Output the (X, Y) coordinate of the center of the cell containing the given text.  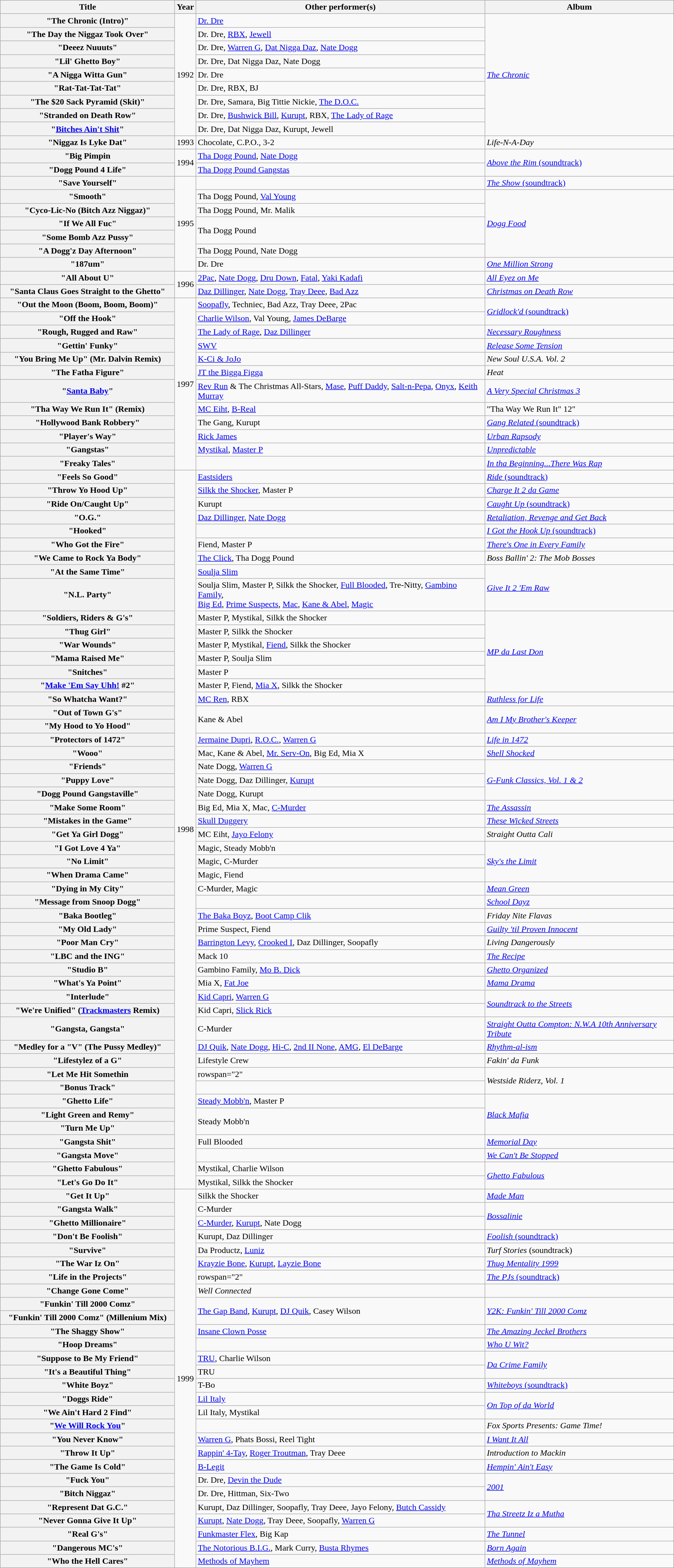
Tha Streetz Iz a Mutha (579, 1514)
Jermaine Dupri, R.O.C., Warren G (341, 740)
1997 (186, 384)
TRU (341, 1372)
"Wooo" (87, 753)
Barrington Levy, Crooked I, Daz Dillinger, Soopafly (341, 943)
"Hoop Dreams" (87, 1345)
Mac, Kane & Abel, Mr. Serv-On, Big Ed, Mia X (341, 753)
Mean Green (579, 889)
Master P (341, 672)
Ride (soundtrack) (579, 477)
"Medley for a "V" (The Pussy Medley)" (87, 1047)
"Gangstas" (87, 450)
Sky's the Limit (579, 862)
Title (87, 7)
Heat (579, 372)
"My Old Lady" (87, 929)
MC Eiht, Jayo Felony (341, 834)
"187um" (87, 264)
"The Game Is Cold" (87, 1466)
"A Nigga Witta Gun" (87, 75)
"Baka Bootleg" (87, 916)
"War Wounds" (87, 645)
"Get It Up" (87, 1196)
Introduction to Mackin (579, 1453)
Fakin' da Funk (579, 1060)
"Represent Dat G.C." (87, 1507)
"Throw Yo Hood Up" (87, 490)
2001 (579, 1487)
"Santa Claus Goes Straight to the Ghetto" (87, 291)
2Pac, Nate Dogg, Dru Down, Fatal, Yaki Kadafi (341, 278)
School Dayz (579, 902)
Da Productz, Luniz (341, 1250)
Kid Capri, Warren G (341, 997)
The Click, Tha Dogg Pound (341, 558)
Soulja Slim (341, 571)
Dr. Dre, Hittman, Six-Two (341, 1493)
Black Mafia (579, 1115)
"Mistakes in the Game" (87, 821)
Nate Dogg, Daz Dillinger, Kurupt (341, 780)
"Snitches" (87, 672)
"Dying in My City" (87, 889)
Rhythm-al-ism (579, 1047)
B-Legit (341, 1466)
"Throw It Up" (87, 1453)
Dr. Dre, Warren G, Dat Nigga Daz, Nate Dogg (341, 48)
C-Murder, Magic (341, 889)
"Funkin' Till 2000 Comz" (Millenium Mix) (87, 1318)
Fiend, Master P (341, 544)
Funkmaster Flex, Big Kap (341, 1534)
Rick James (341, 436)
1994 (186, 162)
Daz Dillinger, Nate Dogg, Tray Deee, Bad Azz (341, 291)
"The Shaggy Show" (87, 1331)
Mama Drama (579, 983)
Big Ed, Mia X, Mac, C-Murder (341, 807)
Silkk the Shocker, Master P (341, 490)
"We Came to Rock Ya Body" (87, 558)
Mack 10 (341, 956)
Tha Dogg Pound Gangstas (341, 170)
"Don't Be Foolish" (87, 1236)
Who U Wit? (579, 1345)
Kurupt, Nate Dogg, Tray Deee, Soopafly, Warren G (341, 1521)
"Rat-Tat-Tat-Tat" (87, 88)
Made Man (579, 1196)
Ruthless for Life (579, 699)
Album (579, 7)
Urban Rapsody (579, 436)
Gang Related (soundtrack) (579, 423)
1998 (186, 830)
Ghetto Fabulous (579, 1175)
"Gangsta Shit" (87, 1142)
The Lady of Rage, Daz Dillinger (341, 332)
The PJs (soundtrack) (579, 1277)
"Gangsta Walk" (87, 1209)
Kurupt (341, 504)
Fox Sports Presents: Game Time! (579, 1426)
Steady Mobb'n (341, 1121)
"You Bring Me Up" (Mr. Dalvin Remix) (87, 359)
"Out of Town G's" (87, 713)
Rappin' 4-Tay, Roger Troutman, Tray Deee (341, 1453)
"Feels So Good" (87, 477)
"Some Bomb Azz Pussy" (87, 237)
Gridlock'd (soundtrack) (579, 311)
"Mama Raised Me" (87, 658)
Silkk the Shocker (341, 1196)
Unpredictable (579, 450)
Kid Capri, Slick Rick (341, 1010)
"Niggaz Is Lyke Dat" (87, 142)
"Protectors of 1472" (87, 740)
1995 (186, 224)
Eastsiders (341, 477)
1992 (186, 75)
"So Whatcha Want?" (87, 699)
Hempin' Ain't Easy (579, 1466)
"Real G's" (87, 1534)
"We Ain't Hard 2 Find" (87, 1412)
The Gang, Kurupt (341, 423)
Living Dangerously (579, 943)
Charlie Wilson, Val Young, James DeBarge (341, 318)
G-Funk Classics, Vol. 1 & 2 (579, 780)
Y2K: Funkin' Till 2000 Comz (579, 1311)
"Out the Moon (Boom, Boom, Boom)" (87, 305)
"Ride On/Caught Up" (87, 504)
"Dangerous MC's" (87, 1548)
There's One in Every Family (579, 544)
"Tha Way We Run It" (Remix) (87, 409)
The Amazing Jeckel Brothers (579, 1331)
"If We All Fuc" (87, 224)
"Gangsta, Gangsta" (87, 1028)
TRU, Charlie Wilson (341, 1358)
"Message from Snoop Dogg" (87, 902)
"White Boyz" (87, 1385)
Lifestyle Crew (341, 1060)
"Bitch Niggaz" (87, 1493)
"We Will Rock You" (87, 1426)
Dr. Dre, RBX, BJ (341, 88)
"Interlude" (87, 997)
"Who Got the Fire" (87, 544)
Lil Italy, Mystikal (341, 1412)
Mystikal, Silkk the Shocker (341, 1182)
"Rough, Rugged and Raw" (87, 332)
Turf Stories (soundtrack) (579, 1250)
Well Connected (341, 1290)
"We're Unified" (Trackmasters Remix) (87, 1010)
One Million Strong (579, 264)
Master P, Soulja Slim (341, 658)
"The War Iz On" (87, 1263)
Retaliation, Revenge and Get Back (579, 517)
Charge It 2 da Game (579, 490)
Tha Dogg Pound, Val Young (341, 197)
Steady Mobb'n, Master P (341, 1101)
A Very Special Christmas 3 (579, 390)
"Bitches Ain't Shit" (87, 129)
Full Blooded (341, 1142)
Tha Dogg Pound (341, 230)
"Change Gone Come" (87, 1290)
"Soldiers, Riders & G's" (87, 618)
"All About U" (87, 278)
"Never Gonna Give It Up" (87, 1521)
Dogg Food (579, 224)
"The Day the Niggaz Took Over" (87, 34)
"Turn Me Up" (87, 1128)
Ghetto Organized (579, 970)
I Got the Hook Up (soundtrack) (579, 531)
Boss Ballin' 2: The Mob Bosses (579, 558)
"Save Yourself" (87, 183)
"My Hood to Yo Hood" (87, 726)
Mystikal, Master P (341, 450)
1999 (186, 1378)
"The Chronic (Intro)" (87, 21)
SWV (341, 345)
Master P, Mystikal, Fiend, Silkk the Shocker (341, 645)
"Poor Man Cry" (87, 943)
Other performer(s) (341, 7)
Mia X, Fat Joe (341, 983)
Dr. Dre, Devin the Dude (341, 1480)
All Eyez on Me (579, 278)
Give It 2 'Em Raw (579, 588)
"Hollywood Bank Robbery" (87, 423)
"Dogg Pound 4 Life" (87, 170)
Chocolate, C.P.O., 3-2 (341, 142)
Nate Dogg, Kurupt (341, 794)
The Assassin (579, 807)
Dr. Dre, Samara, Big Tittie Nickie, The D.O.C. (341, 102)
"Light Green and Remy" (87, 1115)
"Lifestylez of a G" (87, 1060)
"No Limit" (87, 862)
"Smooth" (87, 197)
"Thug Girl" (87, 631)
In tha Beginning...There Was Rap (579, 463)
The Tunnel (579, 1534)
"Get Ya Girl Dogg" (87, 834)
"Hooked" (87, 531)
Prime Suspect, Fiend (341, 929)
"Ghetto Life" (87, 1101)
K-Ci & JoJo (341, 359)
Bossalinie (579, 1216)
"Make Some Room" (87, 807)
"I Got Love 4 Ya" (87, 848)
C-Murder, Kurupt, Nate Dogg (341, 1223)
Necessary Roughness (579, 332)
The Recipe (579, 956)
Da Crime Family (579, 1365)
New Soul U.S.A. Vol. 2 (579, 359)
"Cyco-Lic-No (Bitch Azz Niggaz)" (87, 210)
These Wicked Streets (579, 821)
Warren G, Phats Bossi, Reel Tight (341, 1439)
Insane Clown Posse (341, 1331)
Krayzie Bone, Kurupt, Layzie Bone (341, 1263)
Friday Nite Flavas (579, 916)
Master P, Fiend, Mia X, Silkk the Shocker (341, 686)
MC Eiht, B-Real (341, 409)
We Can't Be Stopped (579, 1155)
T-Bo (341, 1385)
"Lil' Ghetto Boy" (87, 61)
Release Some Tension (579, 345)
Guilty 'til Proven Innocent (579, 929)
"Freaky Tales" (87, 463)
Straight Outta Compton: N.W.A 10th Anniversary Tribute (579, 1028)
"Big Pimpin (87, 156)
"Dogg Pound Gangstaville" (87, 794)
Memorial Day (579, 1142)
Master P, Mystikal, Silkk the Shocker (341, 618)
The Notorious B.I.G., Mark Curry, Busta Rhymes (341, 1548)
I Want It All (579, 1439)
DJ Quik, Nate Dogg, Hi-C, 2nd II None, AMG, El DeBarge (341, 1047)
Year (186, 7)
"Player's Way" (87, 436)
Dr. Dre, RBX, Jewell (341, 34)
"Santa Baby" (87, 390)
"Stranded on Death Row" (87, 115)
Daz Dillinger, Nate Dogg (341, 517)
Whiteboys (soundtrack) (579, 1385)
"Studio B" (87, 970)
"Suppose to Be My Friend" (87, 1358)
"LBC and the ING" (87, 956)
The Gap Band, Kurupt, DJ Quik, Casey Wilson (341, 1311)
"The $20 Sack Pyramid (Skit)" (87, 102)
"O.G." (87, 517)
Magic, Fiend (341, 875)
MC Ren, RBX (341, 699)
Born Again (579, 1548)
Lil Italy (341, 1399)
Straight Outta Cali (579, 834)
Foolish (soundtrack) (579, 1236)
"N.L. Party" (87, 594)
Thug Mentality 1999 (579, 1263)
Kurupt, Daz Dillinger (341, 1236)
The Baka Boyz, Boot Camp Clik (341, 916)
"Ghetto Fabulous" (87, 1169)
1996 (186, 284)
"Tha Way We Run It" 12" (579, 409)
"Deeez Nuuuts" (87, 48)
"What's Ya Point" (87, 983)
"Survive" (87, 1250)
Kurupt, Daz Dillinger, Soopafly, Tray Deee, Jayo Felony, Butch Cassidy (341, 1507)
Soulja Slim, Master P, Silkk the Shocker, Full Blooded, Tre-Nitty, Gambino Family,Big Ed, Prime Suspects, Mac, Kane & Abel, Magic (341, 594)
Above the Rim (soundtrack) (579, 162)
Kane & Abel (341, 719)
1993 (186, 142)
Shell Shocked (579, 753)
"Make 'Em Say Uhh! #2" (87, 686)
Rev Run & The Christmas All-Stars, Mase, Puff Daddy, Salt-n-Pepa, Onyx, Keith Murray (341, 390)
Christmas on Death Row (579, 291)
"Off the Hook" (87, 318)
JT the Bigga Figga (341, 372)
"Puppy Love" (87, 780)
Master P, Silkk the Shocker (341, 631)
Gambino Family, Mo B. Dick (341, 970)
Dr. Dre, Dat Nigga Daz, Kurupt, Jewell (341, 129)
"Let's Go Do It" (87, 1182)
"Who the Hell Cares" (87, 1561)
Magic, C-Murder (341, 862)
"Doggs Ride" (87, 1399)
Soundtrack to the Streets (579, 1003)
Tha Dogg Pound, Mr. Malik (341, 210)
"Fuck You" (87, 1480)
Magic, Steady Mobb'n (341, 848)
Dr. Dre, Bushwick Bill, Kurupt, RBX, The Lady of Rage (341, 115)
Life in 1472 (579, 740)
"Gangsta Move" (87, 1155)
"When Drama Came" (87, 875)
"At the Same Time" (87, 571)
Am I My Brother's Keeper (579, 719)
Dr. Dre, Dat Nigga Daz, Nate Dogg (341, 61)
"You Never Know" (87, 1439)
"The Fatha Figure" (87, 372)
Caught Up (soundtrack) (579, 504)
"Funkin' Till 2000 Comz" (87, 1304)
"A Dogg'z Day Afternoon" (87, 251)
Westside Riderz, Vol. 1 (579, 1081)
Life-N-A-Day (579, 142)
Soopafly, Techniec, Bad Azz, Tray Deee, 2Pac (341, 305)
Mystikal, Charlie Wilson (341, 1169)
"Ghetto Millionaire" (87, 1223)
"Life in the Projects" (87, 1277)
"Bonus Track" (87, 1088)
MP da Last Don (579, 651)
On Top of da World (579, 1406)
"Gettin' Funky" (87, 345)
"Friends" (87, 767)
The Chronic (579, 75)
Skull Duggery (341, 821)
"It's a Beautiful Thing" (87, 1372)
The Show (soundtrack) (579, 183)
Nate Dogg, Warren G (341, 767)
"Let Me Hit Somethin (87, 1074)
